Capture the cell that displays the provided text and extract its (x, y) central coordinate. 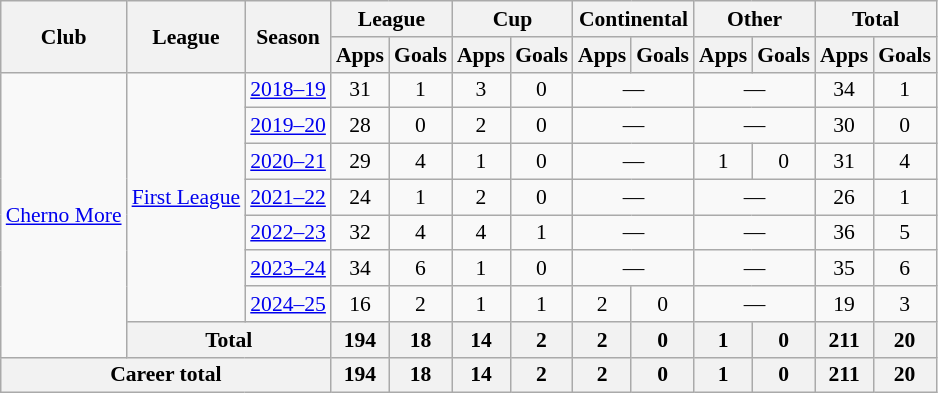
29 (360, 162)
32 (360, 233)
2021–22 (288, 197)
2022–23 (288, 233)
19 (844, 304)
35 (844, 269)
36 (844, 233)
Career total (166, 375)
Club (64, 36)
Season (288, 36)
Continental (634, 19)
30 (844, 126)
First League (186, 196)
Cherno More (64, 214)
16 (360, 304)
26 (844, 197)
Cup (512, 19)
2018–19 (288, 90)
5 (904, 233)
2020–21 (288, 162)
28 (360, 126)
2019–20 (288, 126)
2023–24 (288, 269)
2024–25 (288, 304)
Other (754, 19)
24 (360, 197)
